Capture the cell that displays the provided text and extract its [x, y] central coordinate. 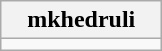
mkhedruli [82, 20]
